Determine the (X, Y) coordinate at the center of the cell enclosing the given text.  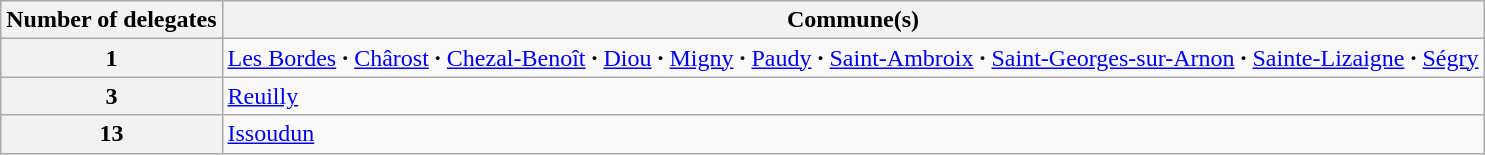
1 (112, 58)
Issoudun (853, 134)
Commune(s) (853, 20)
Number of delegates (112, 20)
3 (112, 96)
Les Bordes · Chârost · Chezal-Benoît · Diou · Migny · Paudy · Saint-Ambroix · Saint-Georges-sur-Arnon · Sainte-Lizaigne · Ségry (853, 58)
13 (112, 134)
Reuilly (853, 96)
